Pinpoint the cell where the given text exists, returning its [x, y] midpoint coordinate. 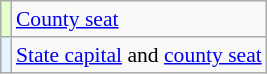
County seat [139, 19]
State capital and county seat [139, 55]
